Return the (X, Y) coordinate for the center point of the cell that contains the specified text.  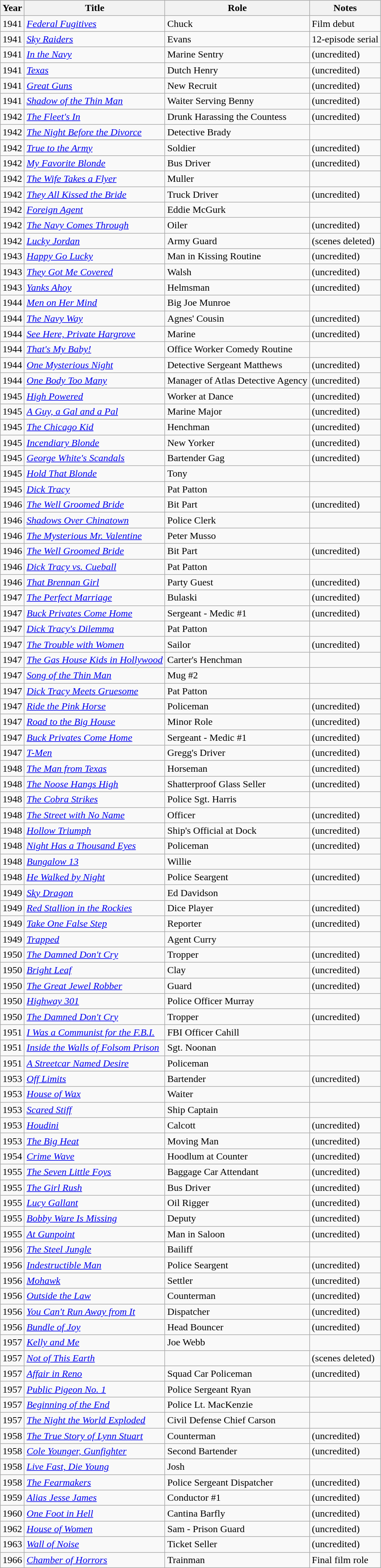
Sgt. Noonan (237, 1048)
In the Navy (95, 55)
Soldier (237, 148)
Ship's Official at Dock (237, 830)
Dispatcher (237, 1312)
Civil Defense Chief Carson (237, 1420)
Police Officer Murray (237, 1001)
You Can't Run Away from It (95, 1312)
Agnes' Cousin (237, 318)
Bungalow 13 (95, 861)
Oil Rigger (237, 1203)
1963 (12, 1544)
Josh (237, 1467)
Eddie McGurk (237, 210)
The Man from Texas (95, 769)
Sam - Prison Guard (237, 1529)
Detective Sergeant Matthews (237, 365)
That Brennan Girl (95, 582)
Ticket Seller (237, 1544)
1959 (12, 1498)
Bartender (237, 1079)
Marine Sentry (237, 55)
Role (237, 8)
Ride the Pink Horse (95, 707)
Evans (237, 39)
The Seven Little Foys (95, 1172)
Year (12, 8)
Calcott (237, 1125)
High Powered (95, 396)
Take One False Step (95, 923)
A Guy, a Gal and a Pal (95, 411)
Marine (237, 334)
Mohawk (95, 1281)
Head Bouncer (237, 1327)
Texas (95, 70)
The Wife Takes a Flyer (95, 179)
Waiter (237, 1094)
Indestructible Man (95, 1265)
Agent Curry (237, 939)
Office Worker Comedy Routine (237, 349)
Song of the Thin Man (95, 675)
The Great Jewel Robber (95, 986)
Shatterproof Glass Seller (237, 784)
House of Wax (95, 1094)
Highway 301 (95, 1001)
The Navy Comes Through (95, 225)
Ship Captain (237, 1110)
Dutch Henry (237, 70)
They Got Me Covered (95, 272)
They All Kissed the Bride (95, 194)
Road to the Big House (95, 722)
Chuck (237, 24)
Live Fast, Die Young (95, 1467)
Outside the Law (95, 1296)
The Big Heat (95, 1141)
Final film role (345, 1560)
Sailor (237, 644)
Bulaski (237, 598)
Chamber of Horrors (95, 1560)
A Streetcar Named Desire (95, 1063)
Hollow Triumph (95, 830)
Carter's Henchman (237, 660)
Cantina Barfly (237, 1513)
The Chicago Kid (95, 427)
1960 (12, 1513)
Crime Wave (95, 1156)
Shadow of the Thin Man (95, 101)
Shadows Over Chinatown (95, 520)
I Was a Communist for the F.B.I. (95, 1032)
Truck Driver (237, 194)
Mug #2 (237, 675)
Kelly and Me (95, 1343)
Peter Musso (237, 536)
Trainman (237, 1560)
Sky Dragon (95, 892)
The Trouble with Women (95, 644)
Lucy Gallant (95, 1203)
Scared Stiff (95, 1110)
The Mysterious Mr. Valentine (95, 536)
Man in Saloon (237, 1234)
Bailiff (237, 1250)
He Walked by Night (95, 877)
The Navy Way (95, 318)
Helmsman (237, 287)
Police Clerk (237, 520)
Sky Raiders (95, 39)
The Fearmakers (95, 1482)
Muller (237, 179)
Cole Younger, Gunfighter (95, 1451)
The Noose Hangs High (95, 784)
The Perfect Marriage (95, 598)
Marine Major (237, 411)
Yanks Ahoy (95, 287)
Incendiary Blonde (95, 442)
Big Joe Munroe (237, 303)
The Night the World Exploded (95, 1420)
Gregg's Driver (237, 753)
Happy Go Lucky (95, 256)
Henchman (237, 427)
Bright Leaf (95, 970)
One Body Too Many (95, 380)
Minor Role (237, 722)
The True Story of Lynn Stuart (95, 1435)
Dice Player (237, 908)
Hoodlum at Counter (237, 1156)
That's My Baby! (95, 349)
Walsh (237, 272)
Tony (237, 474)
1962 (12, 1529)
Manager of Atlas Detective Agency (237, 380)
New Yorker (237, 442)
Army Guard (237, 241)
Police Sergeant Ryan (237, 1389)
Second Bartender (237, 1451)
Dick Tracy vs. Cueball (95, 567)
Affair in Reno (95, 1374)
Squad Car Policeman (237, 1374)
Bobby Ware Is Missing (95, 1219)
Police Sergeant Dispatcher (237, 1482)
Notes (345, 8)
Worker at Dance (237, 396)
Moving Man (237, 1141)
Red Stallion in the Rockies (95, 908)
Settler (237, 1281)
Dick Tracy Meets Gruesome (95, 691)
One Mysterious Night (95, 365)
At Gunpoint (95, 1234)
Drunk Harassing the Countess (237, 117)
Not of This Earth (95, 1358)
Inside the Walls of Folsom Prison (95, 1048)
Beginning of the End (95, 1405)
True to the Army (95, 148)
George White's Scandals (95, 458)
Officer (237, 815)
The Girl Rush (95, 1188)
Oiler (237, 225)
One Foot in Hell (95, 1513)
Willie (237, 861)
Alias Jesse James (95, 1498)
Deputy (237, 1219)
Conductor #1 (237, 1498)
Public Pigeon No. 1 (95, 1389)
Federal Fugitives (95, 24)
Bartender Gag (237, 458)
New Recruit (237, 86)
The Night Before the Divorce (95, 132)
Police Sgt. Harris (237, 799)
Guard (237, 986)
Trapped (95, 939)
Clay (237, 970)
FBI Officer Cahill (237, 1032)
Joe Webb (237, 1343)
Police Lt. MacKenzie (237, 1405)
Reporter (237, 923)
My Favorite Blonde (95, 163)
The Cobra Strikes (95, 799)
Wall of Noise (95, 1544)
Waiter Serving Benny (237, 101)
Foreign Agent (95, 210)
Men on Her Mind (95, 303)
Detective Brady (237, 132)
Off Limits (95, 1079)
Party Guest (237, 582)
Lucky Jordan (95, 241)
Dick Tracy's Dilemma (95, 629)
Bundle of Joy (95, 1327)
Man in Kissing Routine (237, 256)
The Street with No Name (95, 815)
Title (95, 8)
T-Men (95, 753)
House of Women (95, 1529)
Great Guns (95, 86)
Ed Davidson (237, 892)
See Here, Private Hargrove (95, 334)
The Fleet's In (95, 117)
12-episode serial (345, 39)
Hold That Blonde (95, 474)
The Gas House Kids in Hollywood (95, 660)
The Steel Jungle (95, 1250)
Dick Tracy (95, 489)
Horseman (237, 769)
Night Has a Thousand Eyes (95, 846)
1954 (12, 1156)
1966 (12, 1560)
Houdini (95, 1125)
Film debut (345, 24)
Baggage Car Attendant (237, 1172)
